Pinpoint the cell where the given text exists, returning its [X, Y] midpoint coordinate. 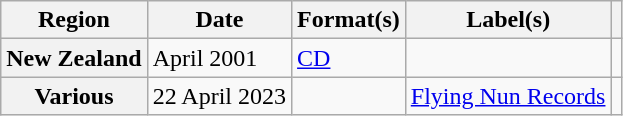
April 2001 [219, 58]
Various [74, 96]
New Zealand [74, 58]
Flying Nun Records [508, 96]
CD [349, 58]
Date [219, 20]
22 April 2023 [219, 96]
Format(s) [349, 20]
Region [74, 20]
Label(s) [508, 20]
